Find where the given text appears and provide that cell's center as [x, y] coordinate. 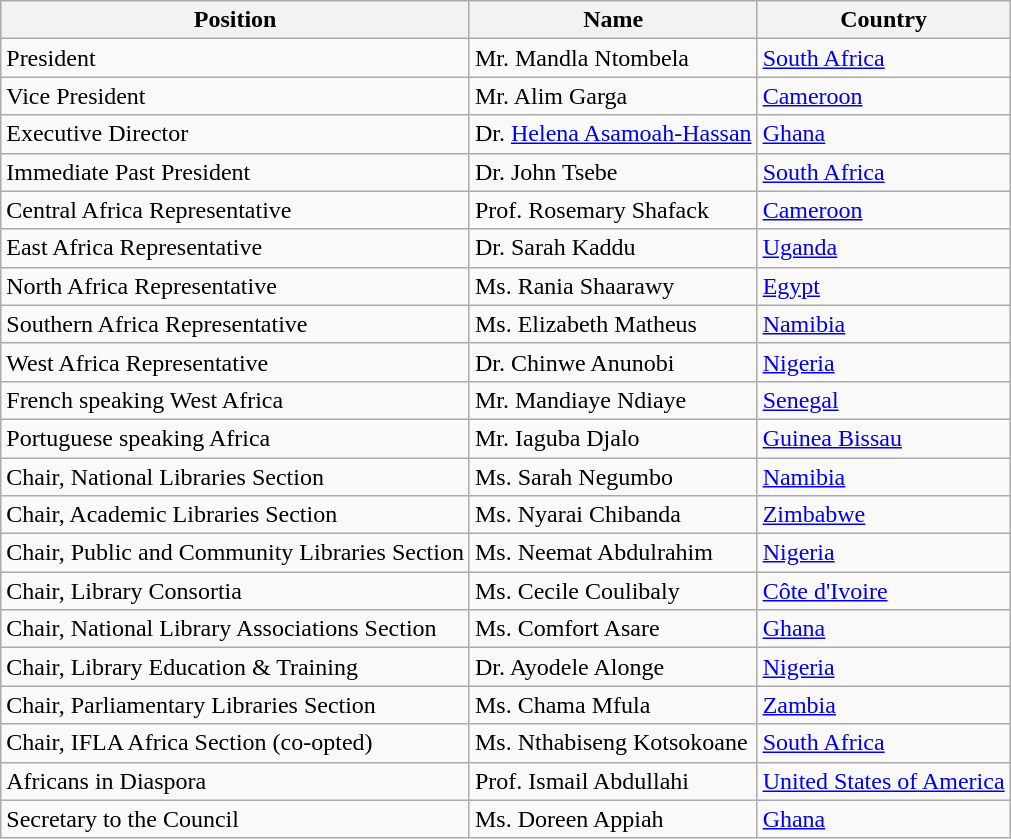
Mr. Alim Garga [613, 96]
United States of America [884, 781]
Vice President [236, 96]
Zimbabwe [884, 515]
Côte d'Ivoire [884, 591]
Egypt [884, 286]
Chair, Parliamentary Libraries Section [236, 705]
Immediate Past President [236, 172]
West Africa Representative [236, 362]
President [236, 58]
Chair, IFLA Africa Section (co-opted) [236, 743]
Southern Africa Representative [236, 324]
Dr. Chinwe Anunobi [613, 362]
Dr. John Tsebe [613, 172]
Chair, Library Education & Training [236, 667]
Ms. Sarah Negumbo [613, 477]
Ms. Nthabiseng Kotsokoane [613, 743]
Prof. Ismail Abdullahi [613, 781]
Africans in Diaspora [236, 781]
Ms. Doreen Appiah [613, 819]
Name [613, 20]
Position [236, 20]
Country [884, 20]
Uganda [884, 248]
Chair, Library Consortia [236, 591]
Mr. Iaguba Djalo [613, 438]
Ms. Elizabeth Matheus [613, 324]
Chair, National Library Associations Section [236, 629]
Ms. Rania Shaarawy [613, 286]
Secretary to the Council [236, 819]
Dr. Helena Asamoah-Hassan [613, 134]
Dr. Ayodele Alonge [613, 667]
North Africa Representative [236, 286]
Chair, Academic Libraries Section [236, 515]
Mr. Mandla Ntombela [613, 58]
Zambia [884, 705]
Mr. Mandiaye Ndiaye [613, 400]
Ms. Comfort Asare [613, 629]
Prof. Rosemary Shafack [613, 210]
French speaking West Africa [236, 400]
Ms. Chama Mfula [613, 705]
Ms. Neemat Abdulrahim [613, 553]
Chair, Public and Community Libraries Section [236, 553]
Senegal [884, 400]
East Africa Representative [236, 248]
Ms. Nyarai Chibanda [613, 515]
Chair, National Libraries Section [236, 477]
Central Africa Representative [236, 210]
Ms. Cecile Coulibaly [613, 591]
Portuguese speaking Africa [236, 438]
Dr. Sarah Kaddu [613, 248]
Guinea Bissau [884, 438]
Executive Director [236, 134]
